Search for the cell housing the specified text and yield its [x, y] center coordinate. 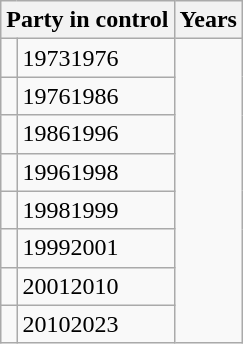
19731976 [96, 58]
19992001 [96, 248]
20102023 [96, 324]
19981999 [96, 210]
Party in control [88, 20]
Years [208, 20]
19861996 [96, 134]
19961998 [96, 172]
19761986 [96, 96]
20012010 [96, 286]
